From the cell containing the given text, extract its center point as (x, y) coordinate. 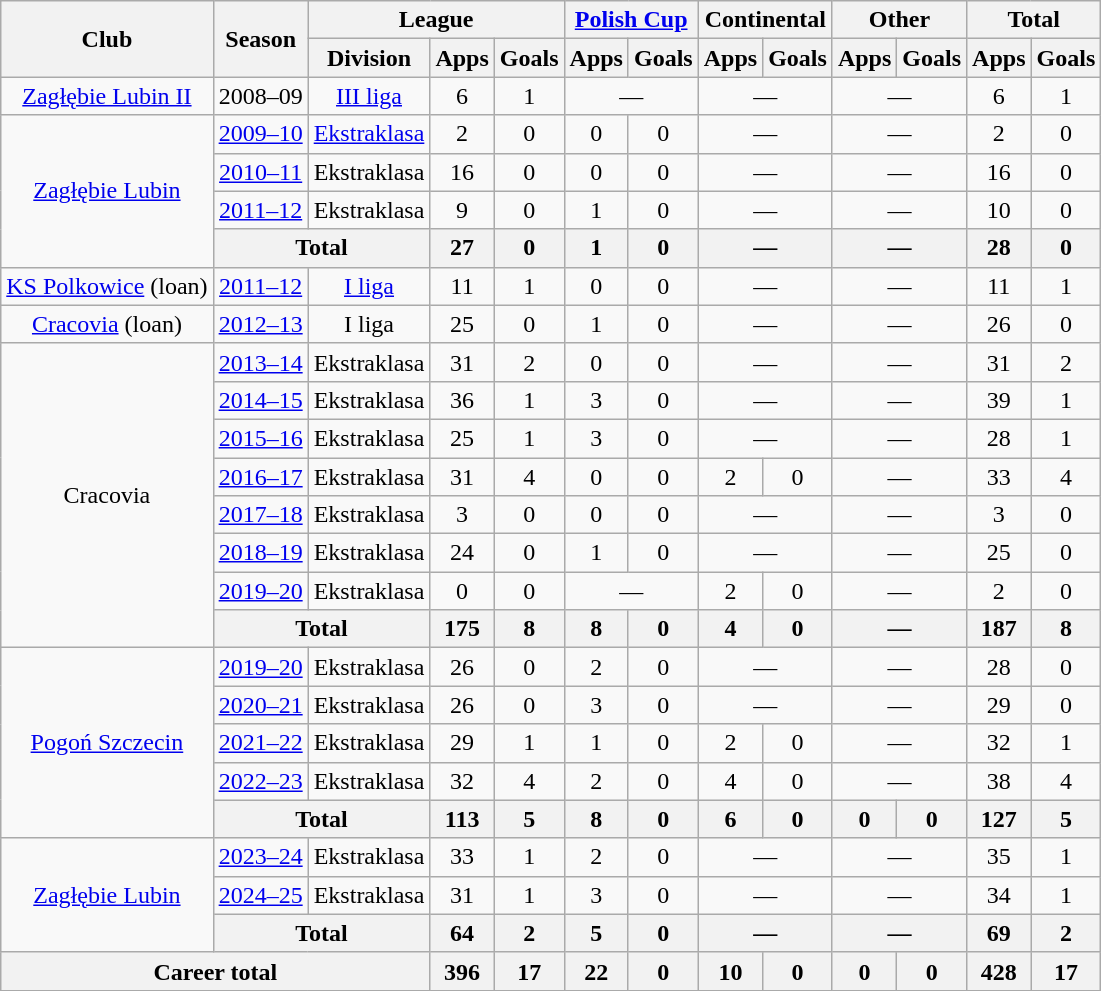
24 (462, 553)
2021–22 (260, 743)
Zagłębie Lubin II (107, 96)
69 (999, 933)
Season (260, 39)
2017–18 (260, 515)
64 (462, 933)
2010–11 (260, 172)
27 (462, 248)
2012–13 (260, 324)
Pogoń Szczecin (107, 743)
2009–10 (260, 134)
Polish Cup (631, 20)
Cracovia (loan) (107, 324)
22 (596, 971)
Career total (216, 971)
175 (462, 629)
2013–14 (260, 362)
35 (999, 857)
38 (999, 781)
Division (369, 58)
36 (462, 400)
428 (999, 971)
34 (999, 895)
League (436, 20)
2016–17 (260, 477)
Continental (765, 20)
KS Polkowice (loan) (107, 286)
2024–25 (260, 895)
9 (462, 210)
2020–21 (260, 705)
113 (462, 819)
187 (999, 629)
2015–16 (260, 438)
127 (999, 819)
III liga (369, 96)
2023–24 (260, 857)
396 (462, 971)
Club (107, 39)
2022–23 (260, 781)
39 (999, 400)
Other (899, 20)
2008–09 (260, 96)
2014–15 (260, 400)
Cracovia (107, 495)
2018–19 (260, 553)
